Locate the cell with the specified text and output its (x, y) center coordinate. 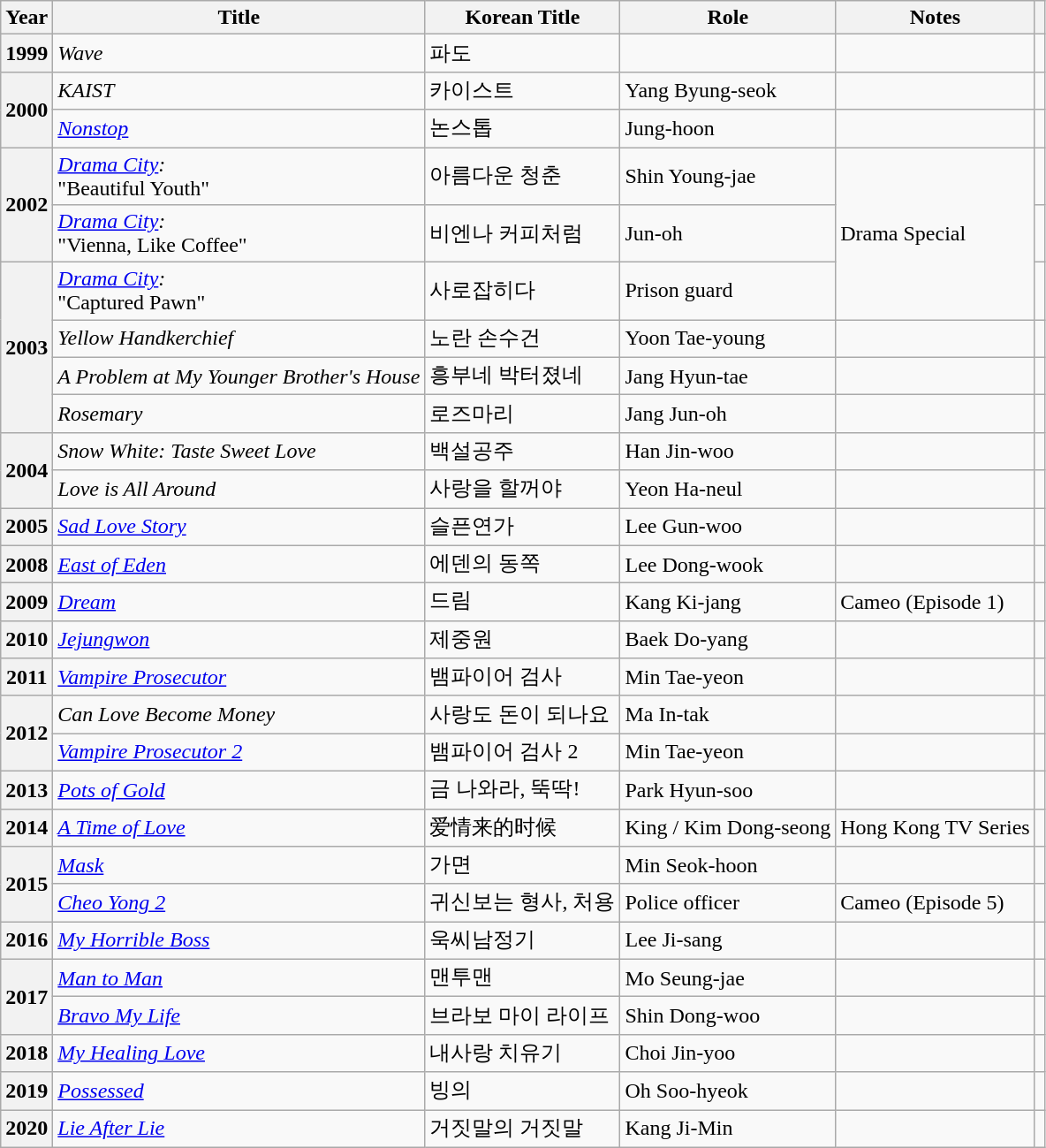
2015 (27, 884)
카이스트 (523, 90)
비엔나 커피처럼 (523, 233)
Year (27, 18)
2002 (27, 204)
2018 (27, 1053)
Mo Seung-jae (728, 977)
거짓말의 거짓말 (523, 1129)
Mask (239, 866)
슬픈연가 (523, 527)
내사랑 치유기 (523, 1053)
2003 (27, 348)
2016 (27, 940)
Jang Jun-oh (728, 414)
Jang Hyun-tae (728, 376)
2017 (27, 997)
爱情来的时候 (523, 827)
Han Jin-woo (728, 451)
Jun-oh (728, 233)
East of Eden (239, 564)
Jejungwon (239, 640)
사랑도 돈이 되나요 (523, 714)
2008 (27, 564)
Sad Love Story (239, 527)
Korean Title (523, 18)
Park Hyun-soo (728, 790)
Lee Ji-sang (728, 940)
2005 (27, 527)
Cheo Yong 2 (239, 903)
Possessed (239, 1091)
Drama City:"Beautiful Youth" (239, 175)
Bravo My Life (239, 1016)
Love is All Around (239, 490)
Lee Dong-wook (728, 564)
Yeon Ha-neul (728, 490)
2013 (27, 790)
Cameo (Episode 1) (936, 603)
뱀파이어 검사 (523, 677)
드림 (523, 603)
Can Love Become Money (239, 714)
흥부네 박터졌네 (523, 376)
2011 (27, 677)
A Problem at My Younger Brother's House (239, 376)
Choi Jin-yoo (728, 1053)
Min Seok-hoon (728, 866)
Lee Gun-woo (728, 527)
Title (239, 18)
Baek Do-yang (728, 640)
2000 (27, 110)
2012 (27, 734)
Vampire Prosecutor (239, 677)
2020 (27, 1129)
제중원 (523, 640)
귀신보는 형사, 처용 (523, 903)
욱씨남정기 (523, 940)
뱀파이어 검사 2 (523, 753)
사로잡히다 (523, 292)
사랑을 할꺼야 (523, 490)
Pots of Gold (239, 790)
Hong Kong TV Series (936, 827)
King / Kim Dong-seong (728, 827)
My Healing Love (239, 1053)
Drama Special (936, 233)
Ma In-tak (728, 714)
Kang Ji-Min (728, 1129)
2009 (27, 603)
Jung-hoon (728, 129)
Yoon Tae-young (728, 339)
Dream (239, 603)
빙의 (523, 1091)
Drama City:"Captured Pawn" (239, 292)
Notes (936, 18)
Oh Soo-hyeok (728, 1091)
Kang Ki-jang (728, 603)
Lie After Lie (239, 1129)
아름다운 청춘 (523, 175)
Prison guard (728, 292)
백설공주 (523, 451)
My Horrible Boss (239, 940)
Wave (239, 53)
논스톱 (523, 129)
맨투맨 (523, 977)
Vampire Prosecutor 2 (239, 753)
Yang Byung-seok (728, 90)
Nonstop (239, 129)
파도 (523, 53)
노란 손수건 (523, 339)
가면 (523, 866)
2004 (27, 470)
Rosemary (239, 414)
Shin Dong-woo (728, 1016)
Police officer (728, 903)
로즈마리 (523, 414)
에덴의 동쪽 (523, 564)
Snow White: Taste Sweet Love (239, 451)
Drama City:"Vienna, Like Coffee" (239, 233)
Role (728, 18)
2010 (27, 640)
KAIST (239, 90)
2014 (27, 827)
Yellow Handkerchief (239, 339)
1999 (27, 53)
2019 (27, 1091)
A Time of Love (239, 827)
Cameo (Episode 5) (936, 903)
Shin Young-jae (728, 175)
금 나와라, 뚝딱! (523, 790)
브라보 마이 라이프 (523, 1016)
Man to Man (239, 977)
